Detect which cell encompasses the target text, then output its [x, y] center coordinate. 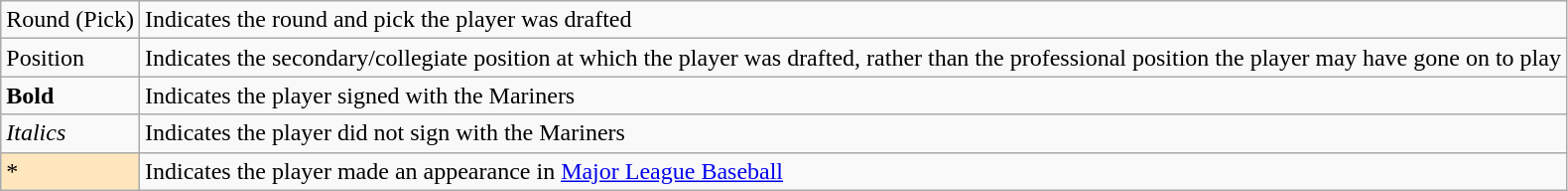
Italics [70, 133]
* [70, 171]
Round (Pick) [70, 20]
Indicates the player did not sign with the Mariners [852, 133]
Indicates the player made an appearance in Major League Baseball [852, 171]
Position [70, 58]
Bold [70, 95]
Indicates the round and pick the player was drafted [852, 20]
Indicates the player signed with the Mariners [852, 95]
